Capture the cell that displays the provided text and extract its [X, Y] central coordinate. 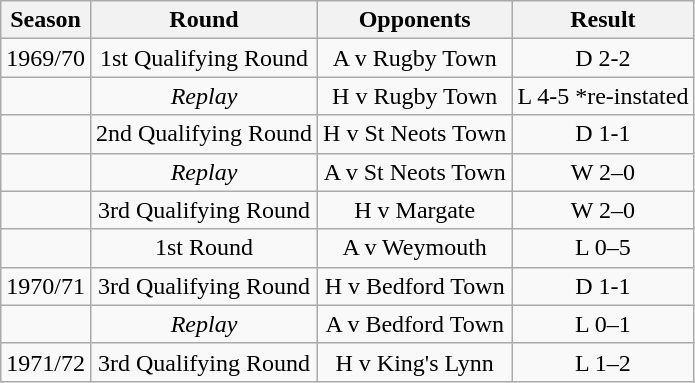
Season [46, 20]
A v Weymouth [415, 248]
A v Rugby Town [415, 58]
Round [204, 20]
H v King's Lynn [415, 362]
H v Bedford Town [415, 286]
L 0–1 [603, 324]
2nd Qualifying Round [204, 134]
D 2-2 [603, 58]
L 4-5 *re-instated [603, 96]
1st Qualifying Round [204, 58]
H v Margate [415, 210]
A v St Neots Town [415, 172]
1971/72 [46, 362]
Opponents [415, 20]
H v St Neots Town [415, 134]
L 1–2 [603, 362]
1969/70 [46, 58]
L 0–5 [603, 248]
A v Bedford Town [415, 324]
Result [603, 20]
1st Round [204, 248]
1970/71 [46, 286]
H v Rugby Town [415, 96]
